From the cell containing the given text, extract its center point as [X, Y] coordinate. 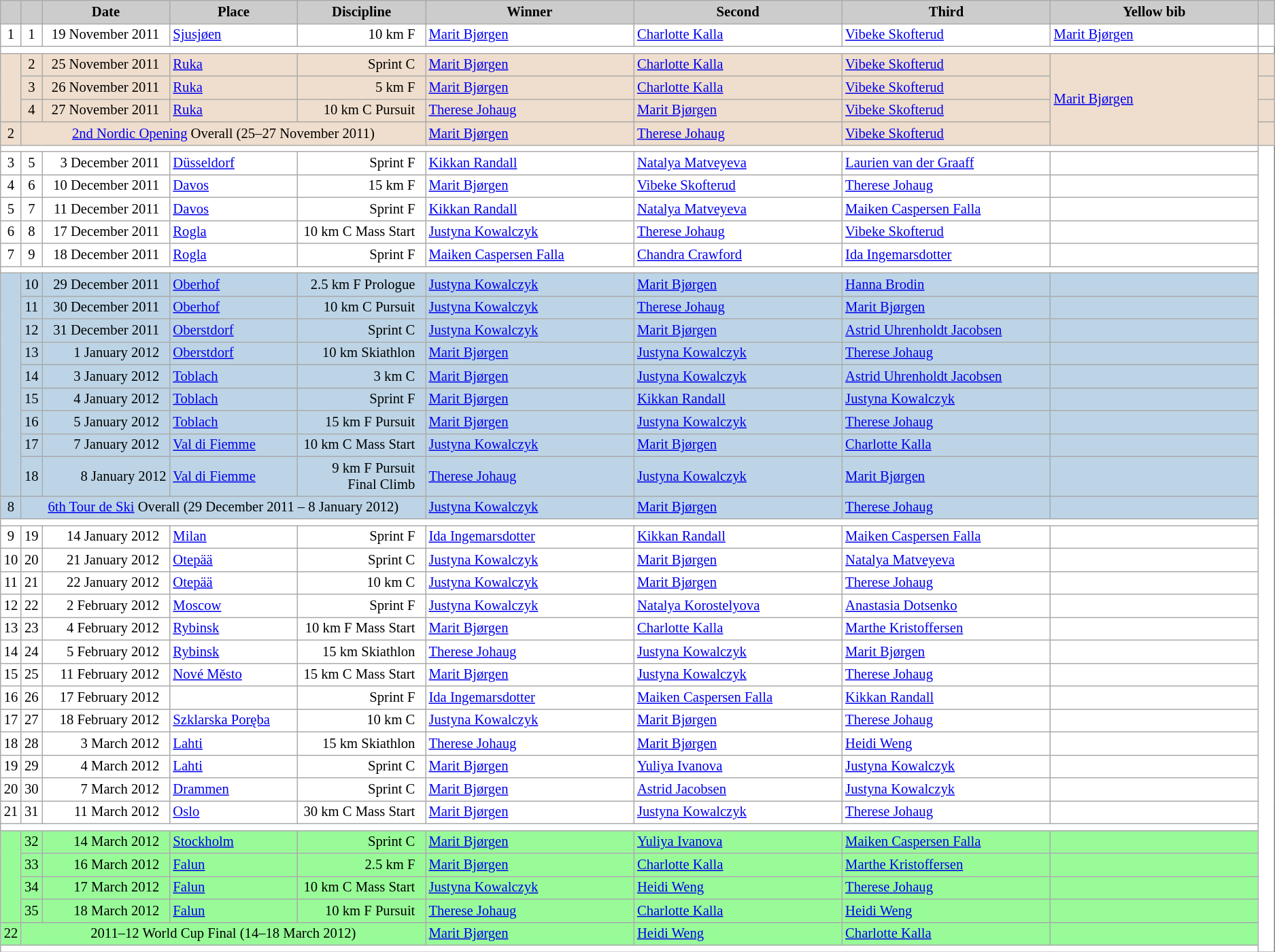
34 [31, 887]
2.5 km F [362, 864]
15 km F [362, 186]
31 December 2011 [106, 330]
15 km C Mass Start [362, 675]
16 March 2012 [106, 864]
9 km F Pursuit Final Climb [362, 476]
Astrid Jacobsen [738, 789]
23 [31, 628]
Düsseldorf [233, 163]
17 December 2011 [106, 232]
Drammen [233, 789]
4 February 2012 [106, 628]
18 February 2012 [106, 720]
Laurien van der Graaff [946, 163]
2nd Nordic Opening Overall (25–27 November 2011) [223, 133]
33 [31, 864]
Place [233, 12]
24 [31, 651]
22 January 2012 [106, 583]
Stockholm [233, 842]
Milan [233, 537]
30 December 2011 [106, 307]
14 January 2012 [106, 537]
29 [31, 766]
31 [31, 812]
5 km F [362, 88]
7 January 2012 [106, 445]
10 km F [362, 35]
Hanna Brodin [946, 284]
3 January 2012 [106, 376]
2011–12 World Cup Final (14–18 March 2012) [223, 934]
10 December 2011 [106, 186]
11 December 2011 [106, 209]
26 [31, 697]
21 January 2012 [106, 560]
35 [31, 911]
6th Tour de Ski Overall (29 December 2011 – 8 January 2012) [223, 507]
27 November 2011 [106, 110]
30 [31, 789]
2 February 2012 [106, 606]
Third [946, 12]
5 February 2012 [106, 651]
Moscow [233, 606]
Anastasia Dotsenko [946, 606]
Sjusjøen [233, 35]
Winner [530, 12]
3 km C [362, 376]
29 December 2011 [106, 284]
10 km F Pursuit [362, 911]
Nové Město [233, 675]
11 March 2012 [106, 812]
8 January 2012 [106, 476]
18 March 2012 [106, 911]
3 March 2012 [106, 743]
30 km C Mass Start [362, 812]
2.5 km F Prologue [362, 284]
25 November 2011 [106, 65]
17 March 2012 [106, 887]
Second [738, 12]
27 [31, 720]
18 December 2011 [106, 255]
Chandra Crawford [738, 255]
10 km F Mass Start [362, 628]
Natalya Korostelyova [738, 606]
Szklarska Poręba [233, 720]
26 November 2011 [106, 88]
28 [31, 743]
5 January 2012 [106, 422]
32 [31, 842]
Discipline [362, 12]
Date [106, 12]
10 km Skiathlon [362, 353]
1 January 2012 [106, 353]
11 February 2012 [106, 675]
4 January 2012 [106, 399]
7 March 2012 [106, 789]
Yellow bib [1155, 12]
19 November 2011 [106, 35]
15 km F Pursuit [362, 422]
3 December 2011 [106, 163]
14 March 2012 [106, 842]
4 March 2012 [106, 766]
Oslo [233, 812]
17 February 2012 [106, 697]
25 [31, 675]
